From the cell containing the given text, extract its center point as [X, Y] coordinate. 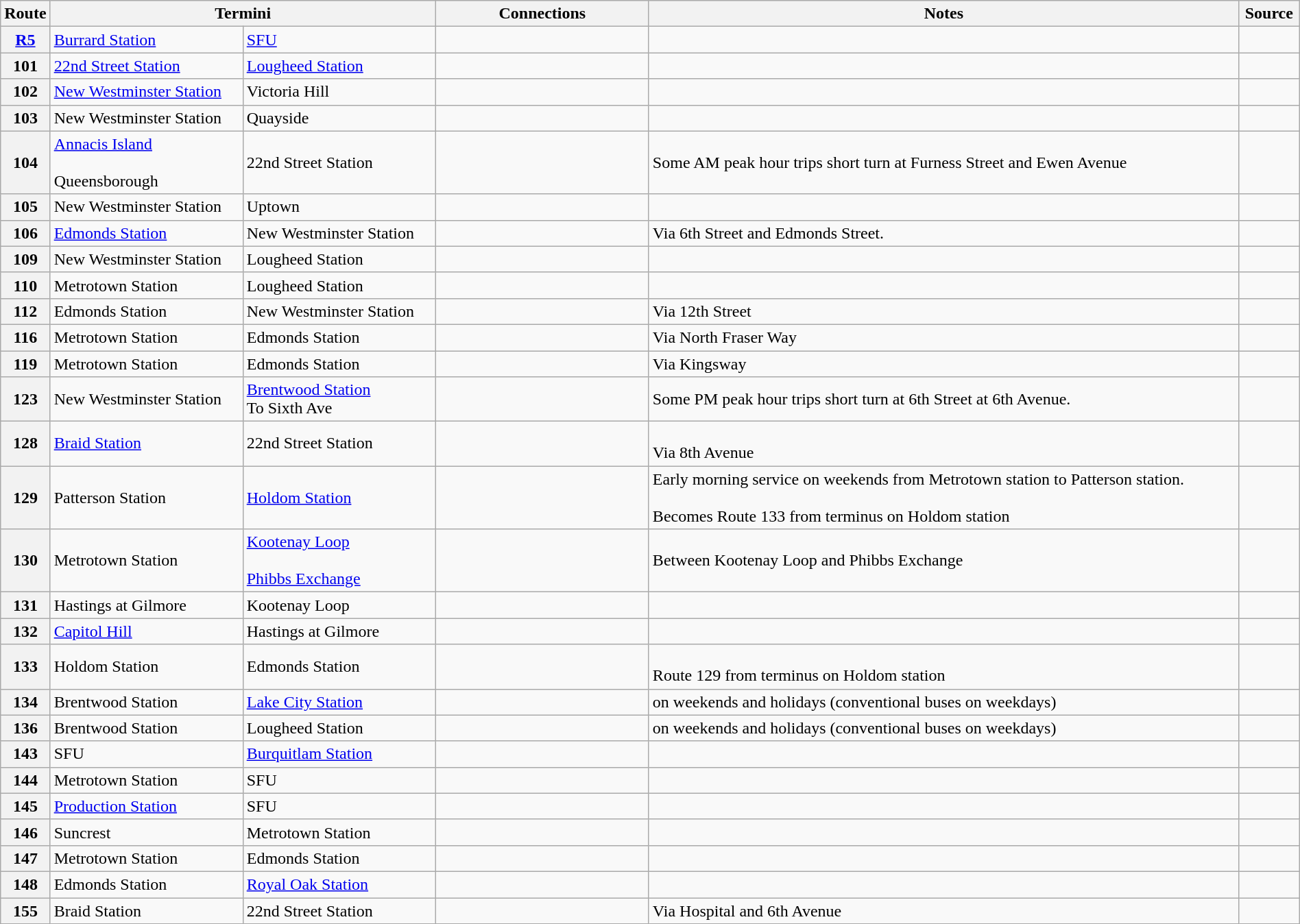
Via 6th Street and Edmonds Street. [943, 233]
Early morning service on weekends from Metrotown station to Patterson station.Becomes Route 133 from terminus on Holdom station [943, 498]
155 [25, 911]
112 [25, 311]
Source [1268, 14]
129 [25, 498]
147 [25, 858]
103 [25, 118]
Between Kootenay Loop and Phibbs Exchange [943, 561]
144 [25, 780]
Via 12th Street [943, 311]
148 [25, 884]
Uptown [339, 207]
Lake City Station [339, 702]
Victoria Hill [339, 92]
Burrard Station [147, 40]
Some PM peak hour trips short turn at 6th Street at 6th Avenue. [943, 399]
Brentwood Station To Sixth Ave [339, 399]
101 [25, 66]
105 [25, 207]
116 [25, 337]
133 [25, 666]
Some AM peak hour trips short turn at Furness Street and Ewen Avenue [943, 162]
Production Station [147, 806]
132 [25, 631]
123 [25, 399]
143 [25, 754]
104 [25, 162]
Notes [943, 14]
Burquitlam Station [339, 754]
Via Hospital and 6th Avenue [943, 911]
Termini [243, 14]
Kootenay LoopPhibbs Exchange [339, 561]
109 [25, 259]
110 [25, 285]
Patterson Station [147, 498]
Quayside [339, 118]
Route [25, 14]
119 [25, 364]
106 [25, 233]
130 [25, 561]
145 [25, 806]
Suncrest [147, 832]
R5 [25, 40]
131 [25, 605]
136 [25, 728]
146 [25, 832]
Via Kingsway [943, 364]
128 [25, 444]
102 [25, 92]
Via 8th Avenue [943, 444]
Route 129 from terminus on Holdom station [943, 666]
Connections [542, 14]
Kootenay Loop [339, 605]
Capitol Hill [147, 631]
134 [25, 702]
Annacis IslandQueensborough [147, 162]
Royal Oak Station [339, 884]
Via North Fraser Way [943, 337]
